Locate the cell with the specified text and output its [X, Y] center coordinate. 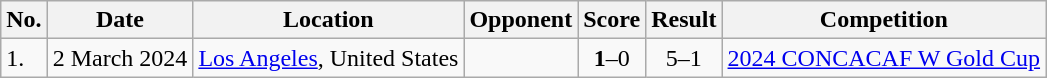
2 March 2024 [120, 58]
Score [612, 20]
Competition [884, 20]
Los Angeles, United States [328, 58]
No. [24, 20]
Opponent [521, 20]
2024 CONCACAF W Gold Cup [884, 58]
1–0 [612, 58]
Location [328, 20]
Result [684, 20]
Date [120, 20]
5–1 [684, 58]
1. [24, 58]
